Search for the cell housing the specified text and yield its (x, y) center coordinate. 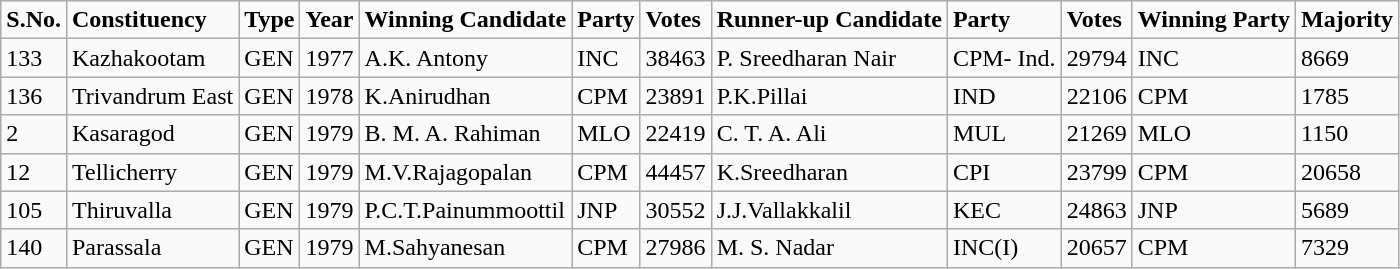
23891 (676, 96)
Parassala (152, 248)
30552 (676, 210)
8669 (1346, 58)
Winning Party (1214, 20)
A.K. Antony (466, 58)
23799 (1096, 172)
Winning Candidate (466, 20)
24863 (1096, 210)
20657 (1096, 248)
136 (34, 96)
Runner-up Candidate (829, 20)
Kasaragod (152, 134)
Type (270, 20)
105 (34, 210)
J.J.Vallakkalil (829, 210)
C. T. A. Ali (829, 134)
1150 (1346, 134)
K.Anirudhan (466, 96)
7329 (1346, 248)
1785 (1346, 96)
INC(I) (1004, 248)
B. M. A. Rahiman (466, 134)
133 (34, 58)
S.No. (34, 20)
K.Sreedharan (829, 172)
Constituency (152, 20)
5689 (1346, 210)
Tellicherry (152, 172)
P.C.T.Painummoottil (466, 210)
12 (34, 172)
44457 (676, 172)
22419 (676, 134)
P. Sreedharan Nair (829, 58)
2 (34, 134)
1978 (330, 96)
M. S. Nadar (829, 248)
M.V.Rajagopalan (466, 172)
M.Sahyanesan (466, 248)
21269 (1096, 134)
Trivandrum East (152, 96)
Year (330, 20)
Majority (1346, 20)
CPI (1004, 172)
CPM- Ind. (1004, 58)
MUL (1004, 134)
20658 (1346, 172)
22106 (1096, 96)
29794 (1096, 58)
KEC (1004, 210)
1977 (330, 58)
Kazhakootam (152, 58)
27986 (676, 248)
140 (34, 248)
P.K.Pillai (829, 96)
IND (1004, 96)
38463 (676, 58)
Thiruvalla (152, 210)
